Find where the given text appears and provide that cell's center as (x, y) coordinate. 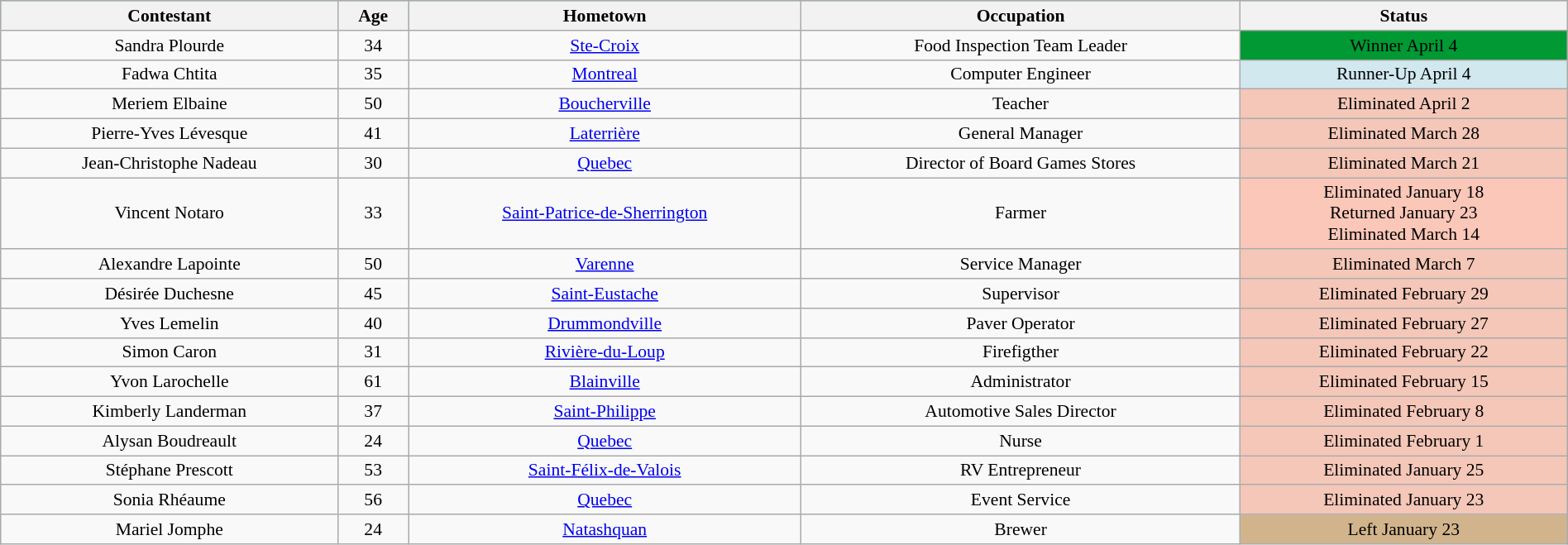
Saint-Patrice-de-Sherrington (605, 213)
Supervisor (1021, 294)
Rivière-du-Loup (605, 352)
Occupation (1021, 16)
Alysan Boudreault (170, 441)
Vincent Notaro (170, 213)
Sandra Plourde (170, 45)
Laterrière (605, 134)
Désirée Duchesne (170, 294)
Meriem Elbaine (170, 104)
Contestant (170, 16)
35 (374, 74)
Firefigther (1021, 352)
Drummondville (605, 323)
34 (374, 45)
Eliminated January 18Returned January 23Eliminated March 14 (1403, 213)
Sonia Rhéaume (170, 500)
45 (374, 294)
Age (374, 16)
Eliminated April 2 (1403, 104)
Montreal (605, 74)
Event Service (1021, 500)
Eliminated February 1 (1403, 441)
Hometown (605, 16)
40 (374, 323)
33 (374, 213)
Varenne (605, 265)
Saint-Philippe (605, 412)
Alexandre Lapointe (170, 265)
Director of Board Games Stores (1021, 163)
Eliminated March 28 (1403, 134)
37 (374, 412)
Winner April 4 (1403, 45)
Status (1403, 16)
RV Entrepreneur (1021, 471)
30 (374, 163)
Automotive Sales Director (1021, 412)
61 (374, 382)
Pierre-Yves Lévesque (170, 134)
31 (374, 352)
41 (374, 134)
56 (374, 500)
Fadwa Chtita (170, 74)
Stéphane Prescott (170, 471)
Kimberly Landerman (170, 412)
Brewer (1021, 529)
Service Manager (1021, 265)
Eliminated February 22 (1403, 352)
Eliminated February 15 (1403, 382)
Eliminated February 29 (1403, 294)
Yvon Larochelle (170, 382)
Natashquan (605, 529)
Eliminated March 7 (1403, 265)
Teacher (1021, 104)
Saint-Félix-de-Valois (605, 471)
General Manager (1021, 134)
Nurse (1021, 441)
Farmer (1021, 213)
Administrator (1021, 382)
Blainville (605, 382)
Boucherville (605, 104)
Runner-Up April 4 (1403, 74)
Food Inspection Team Leader (1021, 45)
Left January 23 (1403, 529)
Simon Caron (170, 352)
Yves Lemelin (170, 323)
53 (374, 471)
Jean-Christophe Nadeau (170, 163)
Computer Engineer (1021, 74)
Saint-Eustache (605, 294)
Eliminated February 27 (1403, 323)
Eliminated January 23 (1403, 500)
Paver Operator (1021, 323)
Mariel Jomphe (170, 529)
Eliminated January 25 (1403, 471)
Eliminated March 21 (1403, 163)
Ste-Croix (605, 45)
Eliminated February 8 (1403, 412)
